Scan for the cell matching the given text and deliver its [x, y] coordinate at center. 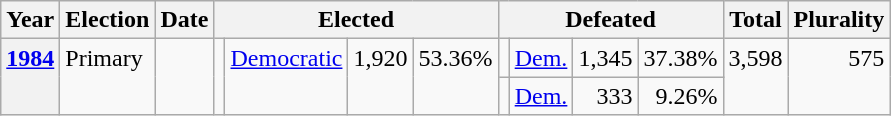
3,598 [756, 77]
Election [108, 20]
Date [184, 20]
Plurality [839, 20]
Year [30, 20]
1,345 [606, 58]
Elected [356, 20]
53.36% [456, 77]
Total [756, 20]
Democratic [286, 77]
1984 [30, 77]
Defeated [610, 20]
1,920 [380, 77]
Primary [108, 77]
575 [839, 77]
9.26% [680, 96]
333 [606, 96]
37.38% [680, 58]
